Extract the (x, y) coordinate from the center of the cell holding the provided text.  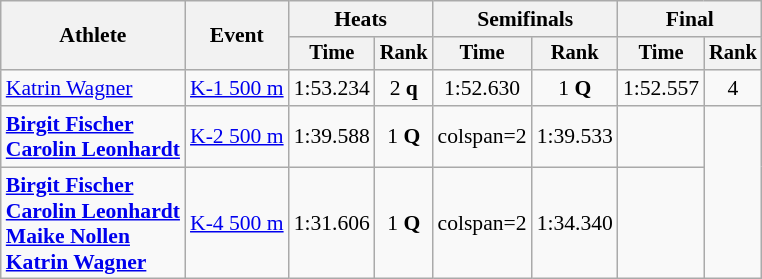
Event (237, 36)
K-2 500 m (237, 136)
1:52.557 (661, 88)
Final (690, 19)
Katrin Wagner (93, 88)
1:34.340 (575, 223)
4 (733, 88)
Birgit FischerCarolin Leonhardt (93, 136)
Heats (361, 19)
1:31.606 (332, 223)
1:39.588 (332, 136)
Semifinals (526, 19)
K-4 500 m (237, 223)
Birgit FischerCarolin LeonhardtMaike NollenKatrin Wagner (93, 223)
Athlete (93, 36)
1:53.234 (332, 88)
1:52.630 (482, 88)
K-1 500 m (237, 88)
2 q (404, 88)
1:39.533 (575, 136)
